Locate the cell with the specified text and output its [x, y] center coordinate. 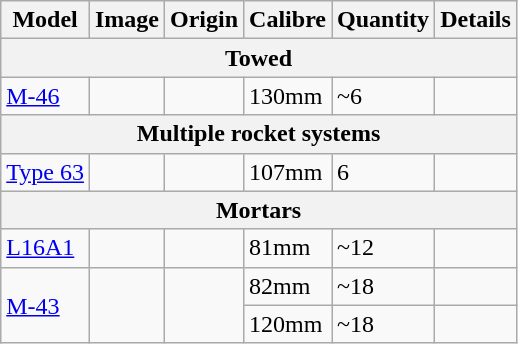
Quantity [384, 20]
~6 [384, 96]
L16A1 [46, 248]
120mm [288, 324]
M-46 [46, 96]
107mm [288, 172]
82mm [288, 286]
Details [476, 20]
Origin [204, 20]
Multiple rocket systems [259, 134]
6 [384, 172]
Type 63 [46, 172]
M-43 [46, 305]
Towed [259, 58]
81mm [288, 248]
Mortars [259, 210]
Image [126, 20]
130mm [288, 96]
Calibre [288, 20]
~12 [384, 248]
Model [46, 20]
